From the cell containing the given text, extract its center point as (x, y) coordinate. 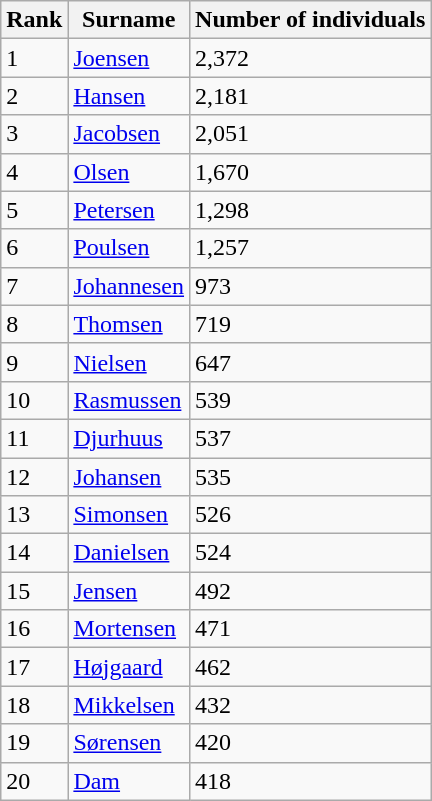
17 (34, 667)
2,181 (310, 96)
462 (310, 667)
Surname (129, 20)
10 (34, 400)
Joensen (129, 58)
Number of individuals (310, 20)
535 (310, 477)
2,372 (310, 58)
11 (34, 438)
Mortensen (129, 629)
418 (310, 781)
Poulsen (129, 248)
15 (34, 591)
9 (34, 362)
Johannesen (129, 286)
Rank (34, 20)
12 (34, 477)
8 (34, 324)
492 (310, 591)
524 (310, 553)
Johansen (129, 477)
537 (310, 438)
719 (310, 324)
2,051 (310, 134)
3 (34, 134)
1,298 (310, 210)
19 (34, 743)
Rasmussen (129, 400)
432 (310, 705)
Højgaard (129, 667)
647 (310, 362)
Sørensen (129, 743)
539 (310, 400)
Thomsen (129, 324)
Hansen (129, 96)
6 (34, 248)
Petersen (129, 210)
Simonsen (129, 515)
7 (34, 286)
16 (34, 629)
1,670 (310, 172)
2 (34, 96)
5 (34, 210)
Nielsen (129, 362)
4 (34, 172)
13 (34, 515)
Jacobsen (129, 134)
526 (310, 515)
1,257 (310, 248)
Djurhuus (129, 438)
18 (34, 705)
Mikkelsen (129, 705)
20 (34, 781)
1 (34, 58)
Jensen (129, 591)
471 (310, 629)
Danielsen (129, 553)
Olsen (129, 172)
973 (310, 286)
420 (310, 743)
14 (34, 553)
Dam (129, 781)
